Find where the given text appears and provide that cell's center as (x, y) coordinate. 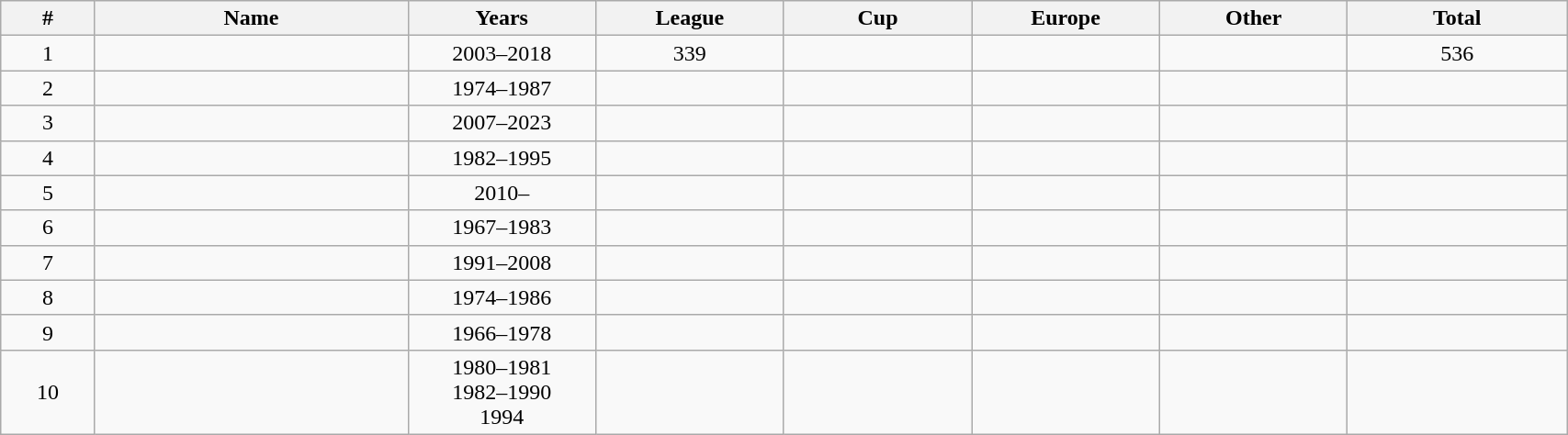
Other (1253, 18)
1974–1987 (502, 88)
2003–2018 (502, 53)
1980–19811982–19901994 (502, 392)
1991–2008 (502, 262)
# (48, 18)
4 (48, 158)
2 (48, 88)
1982–1995 (502, 158)
339 (691, 53)
Years (502, 18)
1966–1978 (502, 332)
3 (48, 123)
536 (1457, 53)
League (691, 18)
1974–1986 (502, 297)
8 (48, 297)
Cup (878, 18)
Europe (1066, 18)
6 (48, 228)
Name (252, 18)
1967–1983 (502, 228)
7 (48, 262)
Total (1457, 18)
5 (48, 193)
10 (48, 392)
2007–2023 (502, 123)
2010– (502, 193)
9 (48, 332)
1 (48, 53)
